Detect which cell encompasses the target text, then output its [x, y] center coordinate. 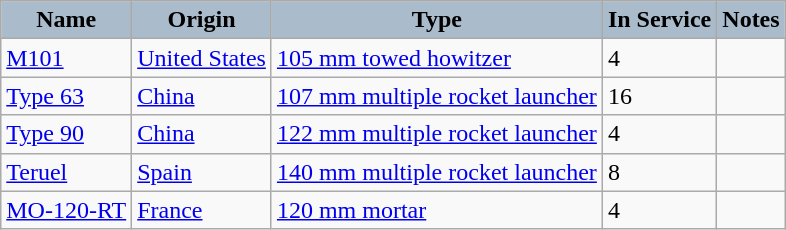
16 [659, 96]
Notes [751, 20]
Type 90 [66, 134]
Name [66, 20]
United States [202, 58]
122 mm multiple rocket launcher [436, 134]
France [202, 210]
120 mm mortar [436, 210]
Origin [202, 20]
Spain [202, 172]
8 [659, 172]
105 mm towed howitzer [436, 58]
107 mm multiple rocket launcher [436, 96]
Type [436, 20]
140 mm multiple rocket launcher [436, 172]
M101 [66, 58]
In Service [659, 20]
MO-120-RT [66, 210]
Teruel [66, 172]
Type 63 [66, 96]
